Provide the (x, y) coordinate of the cell's center where the given text is located.  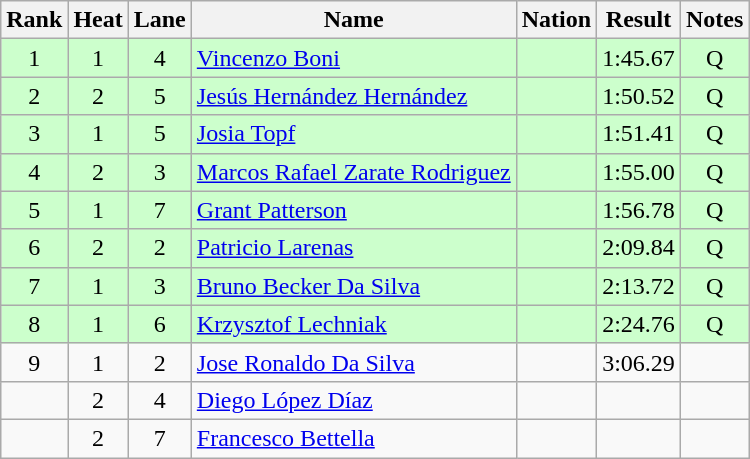
Name (354, 20)
Josia Topf (354, 134)
Krzysztof Lechniak (354, 324)
Lane (160, 20)
1:51.41 (639, 134)
Notes (714, 20)
Nation (556, 20)
1:45.67 (639, 58)
Diego López Díaz (354, 400)
1:55.00 (639, 172)
1:56.78 (639, 210)
2:13.72 (639, 286)
2:09.84 (639, 248)
9 (34, 362)
1:50.52 (639, 96)
Vincenzo Boni (354, 58)
3:06.29 (639, 362)
Francesco Bettella (354, 438)
Grant Patterson (354, 210)
Result (639, 20)
Jesús Hernández Hernández (354, 96)
Marcos Rafael Zarate Rodriguez (354, 172)
Patricio Larenas (354, 248)
8 (34, 324)
Rank (34, 20)
Jose Ronaldo Da Silva (354, 362)
Heat (98, 20)
2:24.76 (639, 324)
Bruno Becker Da Silva (354, 286)
